Return [X, Y] of the center of cell containing provided text 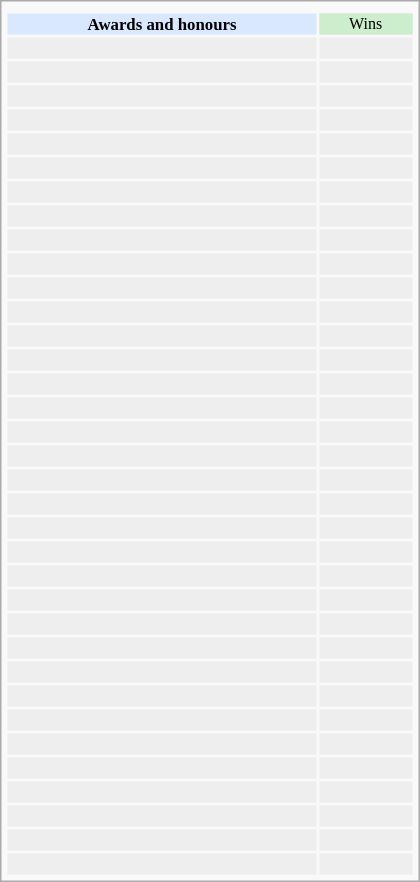
Awards and honours [162, 24]
Wins [366, 24]
